From the cell containing the given text, extract its center point as [X, Y] coordinate. 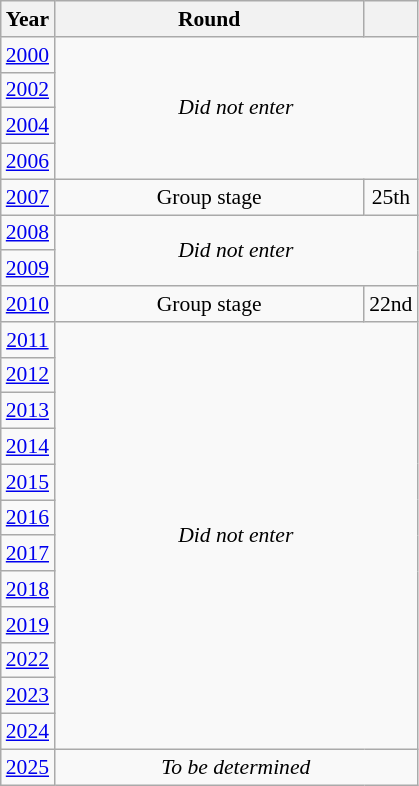
2019 [28, 625]
2004 [28, 126]
2016 [28, 518]
Year [28, 19]
2015 [28, 482]
22nd [390, 304]
2000 [28, 55]
2022 [28, 660]
2025 [28, 767]
2008 [28, 233]
Round [209, 19]
2009 [28, 269]
2018 [28, 589]
2006 [28, 162]
2023 [28, 696]
2011 [28, 340]
25th [390, 197]
2014 [28, 447]
2024 [28, 732]
2013 [28, 411]
2002 [28, 90]
2007 [28, 197]
2017 [28, 554]
2012 [28, 375]
2010 [28, 304]
To be determined [236, 767]
